Determine the (X, Y) coordinate at the center of the cell enclosing the given text.  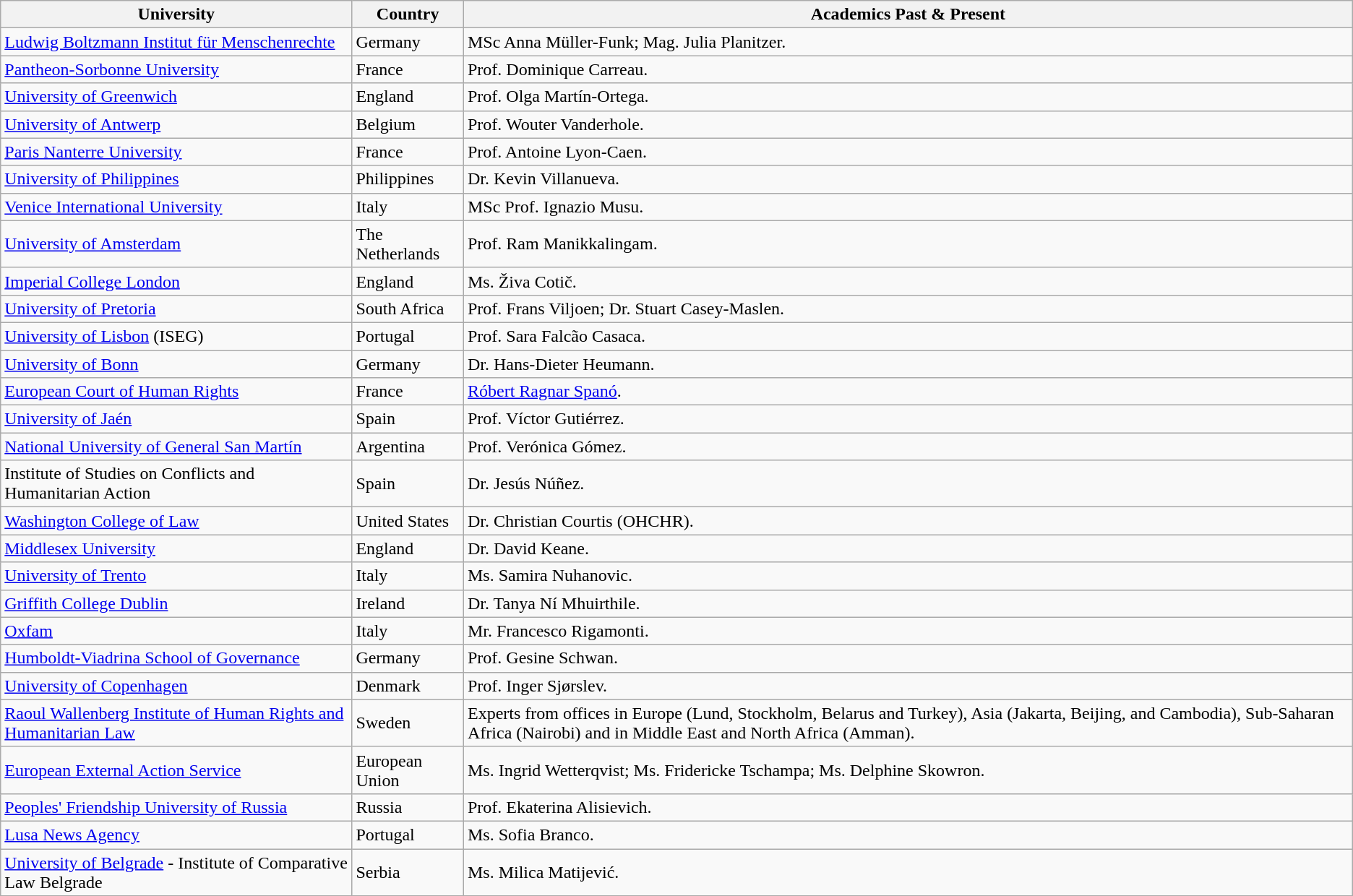
Prof. Ram Manikkalingam. (908, 244)
Dr. David Keane. (908, 548)
Mr. Francesco Rigamonti. (908, 631)
European External Action Service (176, 770)
European Union (408, 770)
Paris Nanterre University (176, 152)
Prof. Wouter Vanderhole. (908, 124)
Ms. Samira Nuhanovic. (908, 576)
Middlesex University (176, 548)
Ludwig Boltzmann Institut für Menschenrechte (176, 42)
Sweden (408, 723)
Dr. Jesús Núñez. (908, 484)
European Court of Human Rights (176, 392)
Ms. Milica Matijević. (908, 871)
Denmark (408, 686)
University of Amsterdam (176, 244)
Belgium (408, 124)
MSc Anna Müller-Funk; Mag. Julia Planitzer. (908, 42)
Dr. Kevin Villanueva. (908, 179)
University of Lisbon (ISEG) (176, 336)
University of Pretoria (176, 309)
University (176, 14)
MSc Prof. Ignazio Musu. (908, 207)
Prof. Frans Viljoen; Dr. Stuart Casey-Maslen. (908, 309)
Ms. Ingrid Wetterqvist; Ms. Fridericke Tschampa; Ms. Delphine Skowron. (908, 770)
Dr. Tanya Ní Mhuirthile. (908, 603)
Lusa News Agency (176, 835)
Academics Past & Present (908, 14)
University of Antwerp (176, 124)
Prof. Inger Sjørslev. (908, 686)
The Netherlands (408, 244)
Institute of Studies on Conflicts and Humanitarian Action (176, 484)
Prof. Ekaterina Alisievich. (908, 807)
Prof. Verónica Gómez. (908, 447)
Ms. Živa Cotič. (908, 281)
University of Copenhagen (176, 686)
Philippines (408, 179)
Róbert Ragnar Spanó. (908, 392)
Ms. Sofia Branco. (908, 835)
Prof. Sara Falcão Casaca. (908, 336)
University of Greenwich (176, 97)
Russia (408, 807)
University of Bonn (176, 363)
Prof. Dominique Carreau. (908, 69)
United States (408, 521)
Argentina (408, 447)
Raoul Wallenberg Institute of Human Rights and Humanitarian Law (176, 723)
University of Belgrade - Institute of Comparative Law Belgrade (176, 871)
Ireland (408, 603)
National University of General San Martín (176, 447)
Prof. Gesine Schwan. (908, 658)
Dr. Hans-Dieter Heumann. (908, 363)
South Africa (408, 309)
Prof. Olga Martín-Ortega. (908, 97)
Pantheon-Sorbonne University (176, 69)
University of Jaén (176, 419)
Griffith College Dublin (176, 603)
University of Philippines (176, 179)
Washington College of Law (176, 521)
Prof. Víctor Gutiérrez. (908, 419)
Serbia (408, 871)
Imperial College London (176, 281)
Peoples' Friendship University of Russia (176, 807)
University of Trento (176, 576)
Humboldt-Viadrina School of Governance (176, 658)
Prof. Antoine Lyon-Caen. (908, 152)
Dr. Christian Courtis (OHCHR). (908, 521)
Country (408, 14)
Oxfam (176, 631)
Venice International University (176, 207)
